From the cell containing the given text, extract its center point as [X, Y] coordinate. 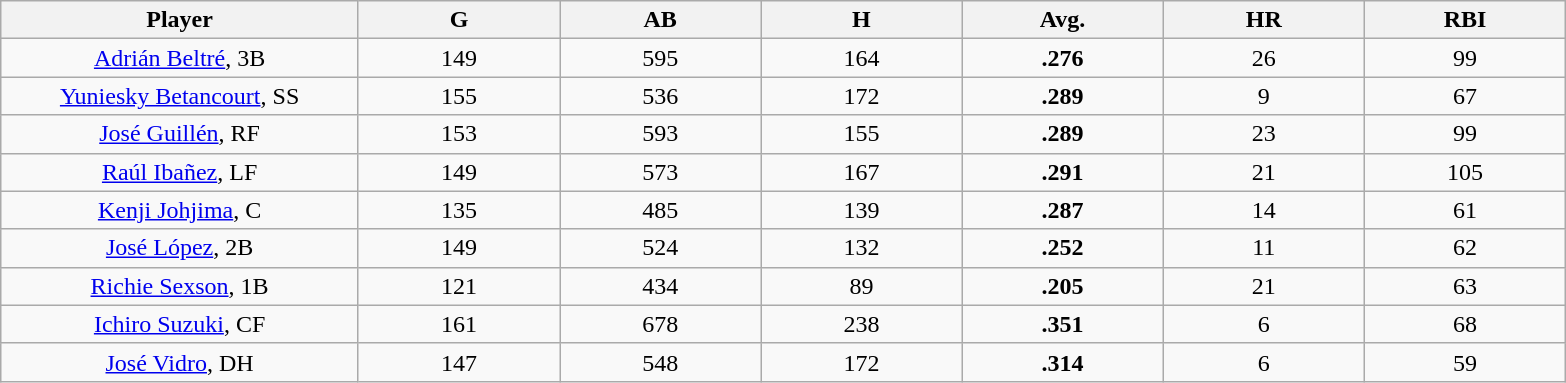
132 [862, 248]
RBI [1464, 20]
89 [862, 286]
536 [660, 96]
José Guillén, RF [180, 134]
153 [458, 134]
67 [1464, 96]
135 [458, 210]
Raúl Ibañez, LF [180, 172]
139 [862, 210]
Yuniesky Betancourt, SS [180, 96]
548 [660, 362]
José Vidro, DH [180, 362]
595 [660, 58]
9 [1264, 96]
Kenji Johjima, C [180, 210]
.252 [1062, 248]
68 [1464, 324]
.291 [1062, 172]
H [862, 20]
.205 [1062, 286]
147 [458, 362]
61 [1464, 210]
678 [660, 324]
573 [660, 172]
Ichiro Suzuki, CF [180, 324]
HR [1264, 20]
238 [862, 324]
63 [1464, 286]
59 [1464, 362]
26 [1264, 58]
485 [660, 210]
G [458, 20]
Avg. [1062, 20]
.276 [1062, 58]
161 [458, 324]
105 [1464, 172]
121 [458, 286]
434 [660, 286]
AB [660, 20]
.351 [1062, 324]
.287 [1062, 210]
524 [660, 248]
14 [1264, 210]
11 [1264, 248]
593 [660, 134]
167 [862, 172]
62 [1464, 248]
23 [1264, 134]
José López, 2B [180, 248]
.314 [1062, 362]
Player [180, 20]
Adrián Beltré, 3B [180, 58]
Richie Sexson, 1B [180, 286]
164 [862, 58]
